Extract the (x, y) coordinate from the center of the cell holding the provided text.  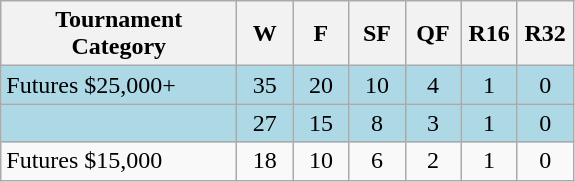
W (265, 34)
Tournament Category (119, 34)
20 (321, 85)
6 (377, 161)
27 (265, 123)
R32 (545, 34)
8 (377, 123)
2 (433, 161)
35 (265, 85)
3 (433, 123)
R16 (489, 34)
4 (433, 85)
QF (433, 34)
Futures $15,000 (119, 161)
15 (321, 123)
SF (377, 34)
Futures $25,000+ (119, 85)
F (321, 34)
18 (265, 161)
